Find where the given text appears and provide that cell's center as (X, Y) coordinate. 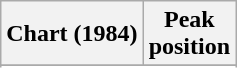
Chart (1984) (72, 34)
Peakposition (189, 34)
